Find where the given text appears and provide that cell's center as (X, Y) coordinate. 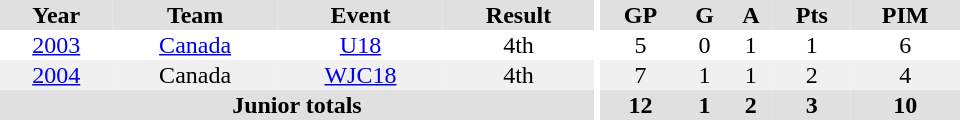
5 (640, 45)
PIM (905, 15)
4 (905, 75)
U18 (360, 45)
3 (812, 105)
Year (56, 15)
12 (640, 105)
Event (360, 15)
Result (518, 15)
0 (705, 45)
2004 (56, 75)
A (750, 15)
GP (640, 15)
Pts (812, 15)
6 (905, 45)
2003 (56, 45)
G (705, 15)
WJC18 (360, 75)
Team (194, 15)
10 (905, 105)
7 (640, 75)
Junior totals (297, 105)
